Find where the given text appears and provide that cell's center as [X, Y] coordinate. 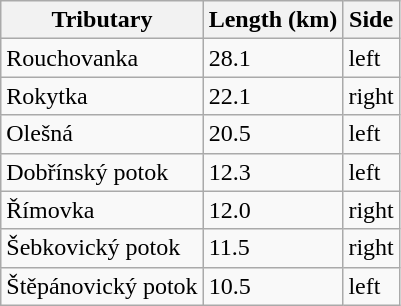
10.5 [273, 286]
12.3 [273, 172]
11.5 [273, 248]
22.1 [273, 96]
Tributary [102, 20]
Olešná [102, 134]
Dobřínský potok [102, 172]
20.5 [273, 134]
Side [371, 20]
Length (km) [273, 20]
28.1 [273, 58]
Šebkovický potok [102, 248]
Štěpánovický potok [102, 286]
12.0 [273, 210]
Rokytka [102, 96]
Římovka [102, 210]
Rouchovanka [102, 58]
